Detect which cell encompasses the target text, then output its (X, Y) center coordinate. 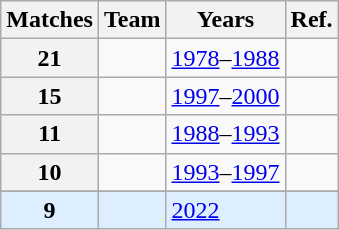
21 (50, 58)
Team (132, 20)
1997–2000 (226, 96)
15 (50, 96)
Ref. (312, 20)
2022 (226, 210)
1978–1988 (226, 58)
Years (226, 20)
Matches (50, 20)
9 (50, 210)
10 (50, 172)
1993–1997 (226, 172)
1988–1993 (226, 134)
11 (50, 134)
